From the cell containing the given text, extract its center point as (x, y) coordinate. 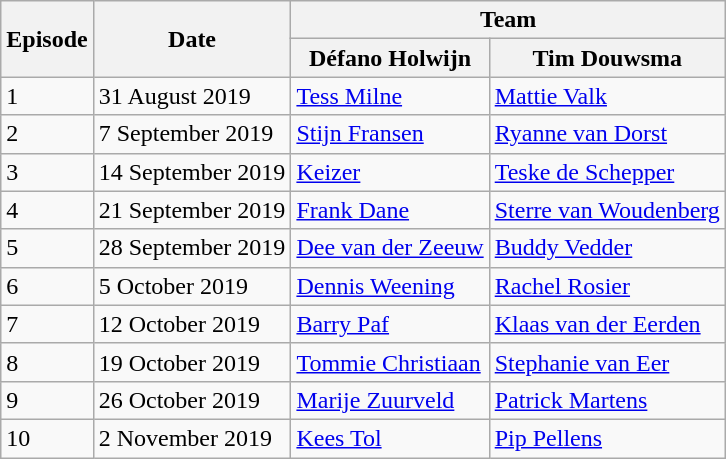
26 October 2019 (192, 400)
21 September 2019 (192, 210)
8 (47, 362)
14 September 2019 (192, 172)
Frank Dane (390, 210)
9 (47, 400)
5 (47, 248)
Buddy Vedder (607, 248)
Pip Pellens (607, 438)
Team (508, 20)
Marije Zuurveld (390, 400)
6 (47, 286)
19 October 2019 (192, 362)
Stephanie van Eer (607, 362)
Teske de Schepper (607, 172)
3 (47, 172)
Dee van der Zeeuw (390, 248)
Tommie Christiaan (390, 362)
5 October 2019 (192, 286)
Klaas van der Eerden (607, 324)
Kees Tol (390, 438)
7 September 2019 (192, 134)
Ryanne van Dorst (607, 134)
7 (47, 324)
1 (47, 96)
28 September 2019 (192, 248)
Tess Milne (390, 96)
Tim Douwsma (607, 58)
2 (47, 134)
Mattie Valk (607, 96)
Patrick Martens (607, 400)
Rachel Rosier (607, 286)
Date (192, 39)
Sterre van Woudenberg (607, 210)
Barry Paf (390, 324)
4 (47, 210)
12 October 2019 (192, 324)
2 November 2019 (192, 438)
31 August 2019 (192, 96)
Dennis Weening (390, 286)
10 (47, 438)
Stijn Fransen (390, 134)
Keizer (390, 172)
Episode (47, 39)
Défano Holwijn (390, 58)
